Return [X, Y] of the center of cell containing provided text 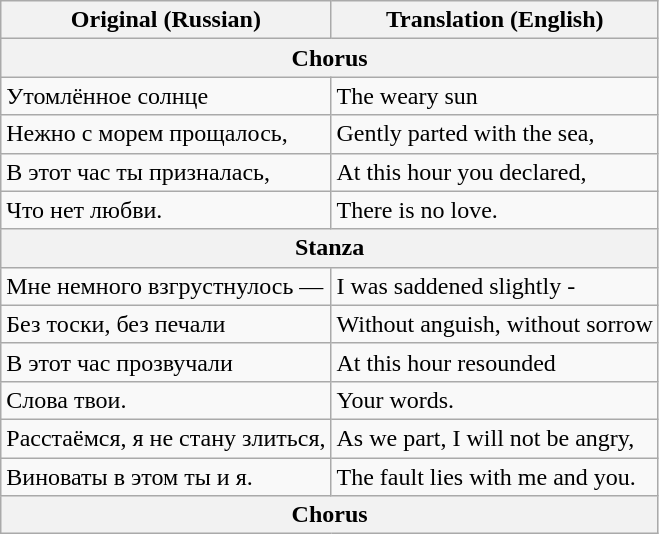
Your words. [494, 400]
Without anguish, without sorrow [494, 324]
Stanza [330, 248]
Слова твои. [166, 400]
Нежно с морем прощалось, [166, 134]
I was saddened slightly - [494, 286]
Виноваты в этом ты и я. [166, 477]
Gently parted with the sea, [494, 134]
Утомлённое солнце [166, 96]
Мне немного взгрустнулось — [166, 286]
The weary sun [494, 96]
В этот час ты призналась, [166, 172]
Что нет любви. [166, 210]
В этот час прозвучали [166, 362]
The fault lies with me and you. [494, 477]
Расстаёмся, я не стану злиться, [166, 438]
At this hour resounded [494, 362]
As we part, I will not be angry, [494, 438]
Translation (English) [494, 20]
At this hour you declared, [494, 172]
Original (Russian) [166, 20]
Без тоски, без печали [166, 324]
There is no love. [494, 210]
